Find where the given text appears and provide that cell's center as (X, Y) coordinate. 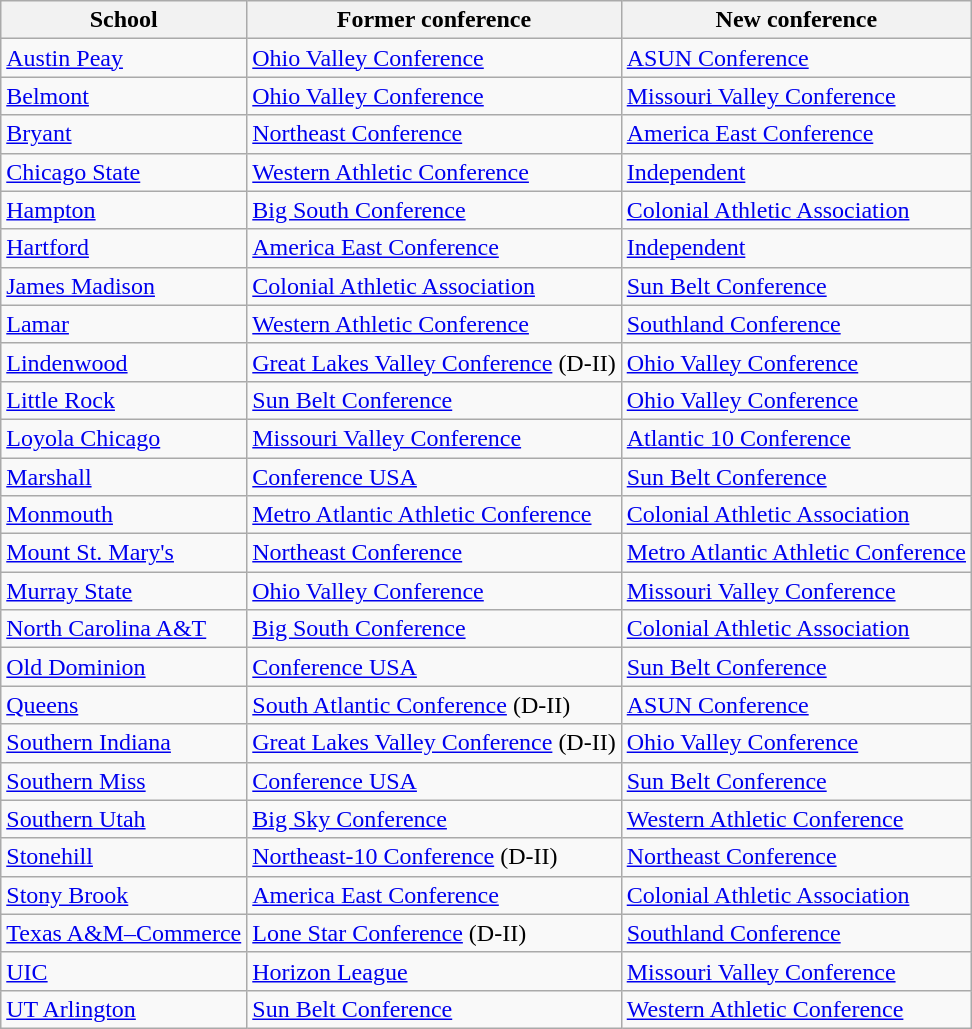
Mount St. Mary's (124, 553)
South Atlantic Conference (D-II) (434, 705)
Southern Indiana (124, 743)
Bryant (124, 134)
New conference (796, 20)
UIC (124, 971)
Hartford (124, 248)
Old Dominion (124, 667)
Hampton (124, 210)
Queens (124, 705)
Southern Utah (124, 819)
Lindenwood (124, 362)
Little Rock (124, 400)
North Carolina A&T (124, 629)
James Madison (124, 286)
School (124, 20)
Murray State (124, 591)
Chicago State (124, 172)
Former conference (434, 20)
Stonehill (124, 857)
Atlantic 10 Conference (796, 438)
Marshall (124, 477)
Northeast-10 Conference (D-II) (434, 857)
Lone Star Conference (D-II) (434, 933)
Big Sky Conference (434, 819)
Southern Miss (124, 781)
Stony Brook (124, 895)
Horizon League (434, 971)
Austin Peay (124, 58)
Belmont (124, 96)
UT Arlington (124, 1009)
Monmouth (124, 515)
Loyola Chicago (124, 438)
Texas A&M–Commerce (124, 933)
Lamar (124, 324)
